From the cell containing the given text, extract its center point as (x, y) coordinate. 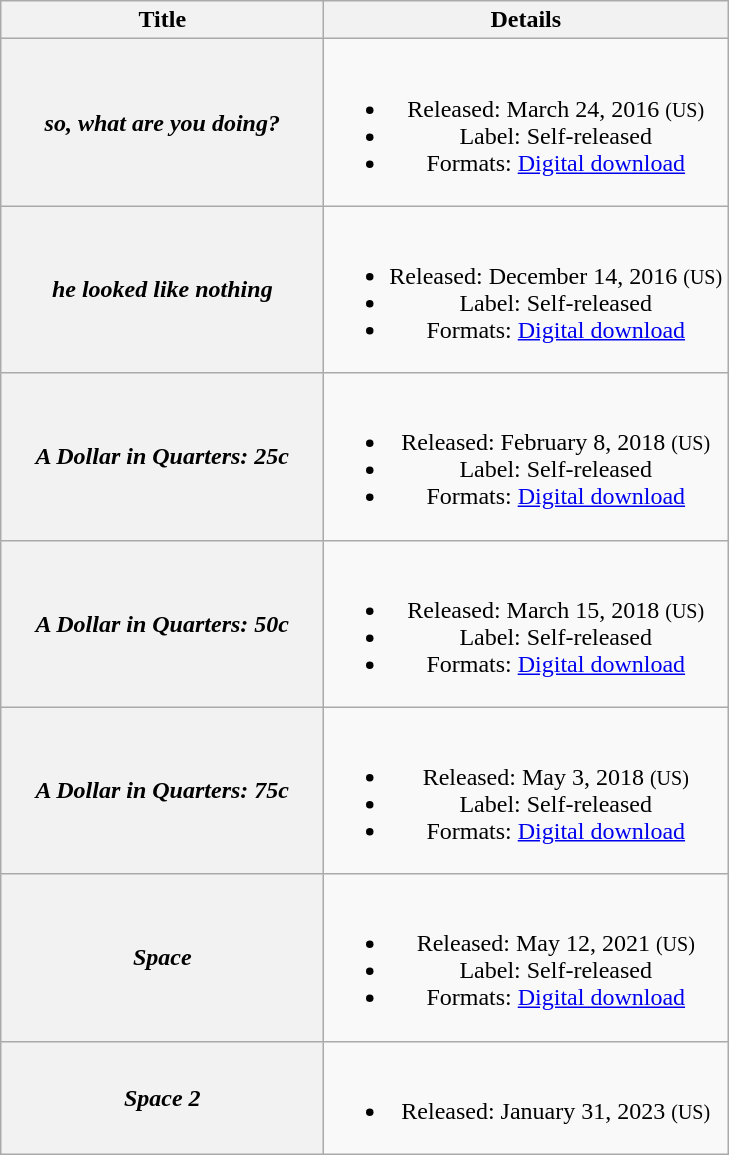
A Dollar in Quarters: 25c (162, 456)
A Dollar in Quarters: 75c (162, 790)
Released: February 8, 2018 (US)Label: Self-releasedFormats: Digital download (526, 456)
Space (162, 958)
Released: May 3, 2018 (US)Label: Self-releasedFormats: Digital download (526, 790)
Released: May 12, 2021 (US)Label: Self-releasedFormats: Digital download (526, 958)
A Dollar in Quarters: 50c (162, 624)
Released: March 15, 2018 (US)Label: Self-releasedFormats: Digital download (526, 624)
he looked like nothing (162, 290)
Released: January 31, 2023 (US) (526, 1098)
Released: March 24, 2016 (US)Label: Self-releasedFormats: Digital download (526, 122)
Released: December 14, 2016 (US)Label: Self-releasedFormats: Digital download (526, 290)
Details (526, 20)
Space 2 (162, 1098)
Title (162, 20)
so, what are you doing? (162, 122)
